Return the [X, Y] coordinate for the center point of the cell that contains the specified text.  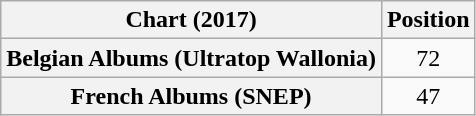
Belgian Albums (Ultratop Wallonia) [192, 58]
72 [428, 58]
Position [428, 20]
French Albums (SNEP) [192, 96]
Chart (2017) [192, 20]
47 [428, 96]
